Return [X, Y] of the center of cell containing provided text 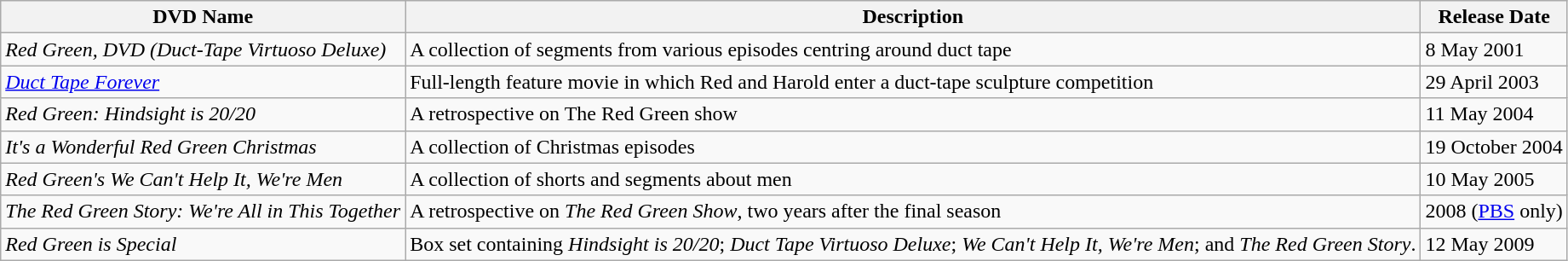
Red Green: Hindsight is 20/20 [203, 114]
8 May 2001 [1494, 49]
DVD Name [203, 17]
19 October 2004 [1494, 147]
Red Green is Special [203, 244]
A collection of Christmas episodes [913, 147]
Description [913, 17]
10 May 2005 [1494, 179]
A collection of segments from various episodes centring around duct tape [913, 49]
Red Green, DVD (Duct-Tape Virtuoso Deluxe) [203, 49]
Duct Tape Forever [203, 82]
A collection of shorts and segments about men [913, 179]
12 May 2009 [1494, 244]
Red Green's We Can't Help It, We're Men [203, 179]
A retrospective on The Red Green show [913, 114]
It's a Wonderful Red Green Christmas [203, 147]
The Red Green Story: We're All in This Together [203, 212]
A retrospective on The Red Green Show, two years after the final season [913, 212]
29 April 2003 [1494, 82]
Release Date [1494, 17]
Box set containing Hindsight is 20/20; Duct Tape Virtuoso Deluxe; We Can't Help It, We're Men; and The Red Green Story. [913, 244]
2008 (PBS only) [1494, 212]
Full-length feature movie in which Red and Harold enter a duct-tape sculpture competition [913, 82]
11 May 2004 [1494, 114]
